Detect which cell encompasses the target text, then output its (x, y) center coordinate. 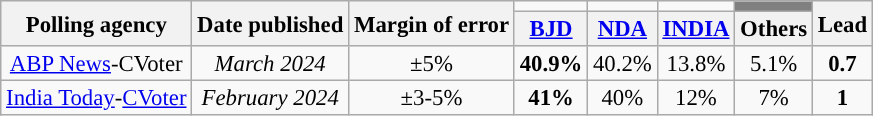
13.8% (696, 64)
12% (696, 98)
41% (550, 98)
7% (774, 98)
40.2% (622, 64)
India Today-CVoter (96, 98)
BJD (550, 30)
0.7 (842, 64)
Date published (270, 24)
1 (842, 98)
Others (774, 30)
February 2024 (270, 98)
Polling agency (96, 24)
NDA (622, 30)
40% (622, 98)
ABP News-CVoter (96, 64)
40.9% (550, 64)
INDIA (696, 30)
±5% (432, 64)
Margin of error (432, 24)
±3-5% (432, 98)
5.1% (774, 64)
Lead (842, 24)
March 2024 (270, 64)
